Return the (x, y) coordinate for the center point of the cell that contains the specified text.  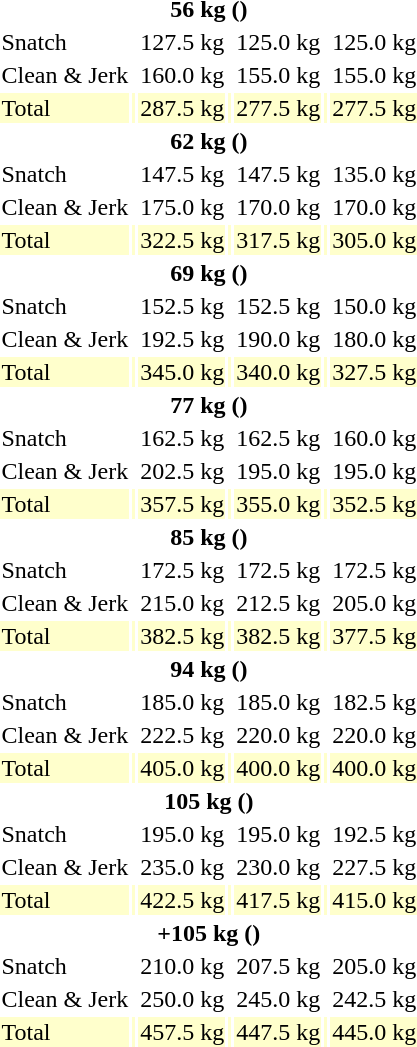
190.0 kg (278, 339)
202.5 kg (182, 471)
287.5 kg (182, 108)
230.0 kg (278, 867)
210.0 kg (182, 966)
170.0 kg (278, 207)
457.5 kg (182, 1032)
317.5 kg (278, 240)
422.5 kg (182, 900)
345.0 kg (182, 372)
160.0 kg (182, 75)
250.0 kg (182, 999)
340.0 kg (278, 372)
175.0 kg (182, 207)
277.5 kg (278, 108)
155.0 kg (278, 75)
322.5 kg (182, 240)
222.5 kg (182, 735)
125.0 kg (278, 42)
215.0 kg (182, 603)
245.0 kg (278, 999)
417.5 kg (278, 900)
127.5 kg (182, 42)
355.0 kg (278, 504)
235.0 kg (182, 867)
447.5 kg (278, 1032)
405.0 kg (182, 768)
357.5 kg (182, 504)
192.5 kg (182, 339)
400.0 kg (278, 768)
212.5 kg (278, 603)
207.5 kg (278, 966)
220.0 kg (278, 735)
